Provide the [x, y] coordinate of the cell's center where the given text is located.  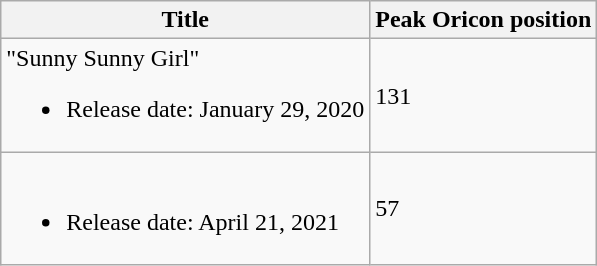
"Sunny Sunny Girl"Release date: January 29, 2020 [186, 96]
Release date: April 21, 2021 [186, 208]
131 [484, 96]
57 [484, 208]
Peak Oricon position [484, 20]
Title [186, 20]
